Identify which cell holds the provided text, then report its [X, Y] central coordinate. 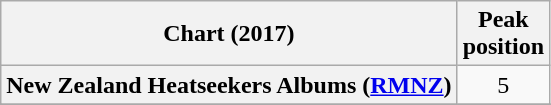
Chart (2017) [229, 34]
5 [503, 85]
New Zealand Heatseekers Albums (RMNZ) [229, 85]
Peak position [503, 34]
